Identify which cell holds the provided text, then report its [x, y] central coordinate. 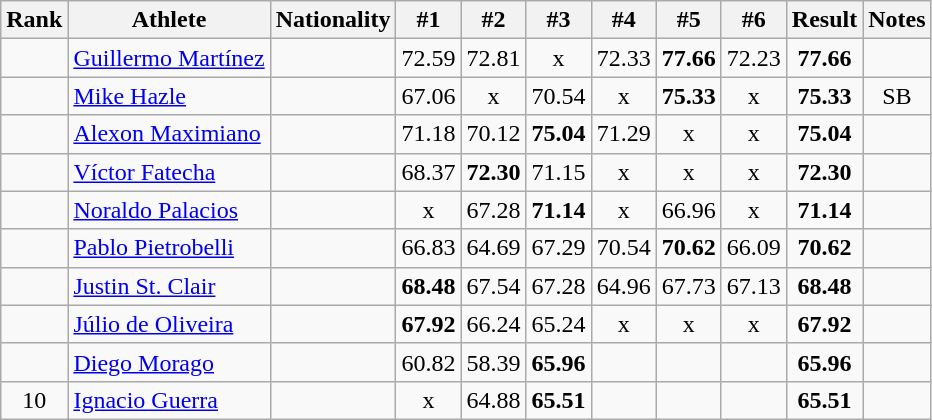
Diego Morago [169, 362]
Víctor Fatecha [169, 172]
64.88 [494, 400]
#5 [688, 20]
72.23 [754, 58]
67.73 [688, 286]
Mike Hazle [169, 96]
Guillermo Martínez [169, 58]
67.06 [428, 96]
66.83 [428, 248]
71.15 [558, 172]
Justin St. Clair [169, 286]
71.29 [624, 134]
Noraldo Palacios [169, 210]
#2 [494, 20]
#1 [428, 20]
Athlete [169, 20]
64.96 [624, 286]
72.59 [428, 58]
70.12 [494, 134]
60.82 [428, 362]
Pablo Pietrobelli [169, 248]
#6 [754, 20]
64.69 [494, 248]
72.33 [624, 58]
#4 [624, 20]
58.39 [494, 362]
66.09 [754, 248]
Júlio de Oliveira [169, 324]
66.24 [494, 324]
72.81 [494, 58]
Alexon Maximiano [169, 134]
#3 [558, 20]
67.54 [494, 286]
71.18 [428, 134]
68.37 [428, 172]
67.13 [754, 286]
Result [824, 20]
67.29 [558, 248]
66.96 [688, 210]
SB [897, 96]
10 [34, 400]
Rank [34, 20]
Ignacio Guerra [169, 400]
Notes [897, 20]
Nationality [333, 20]
65.24 [558, 324]
